From the cell containing the given text, extract its center point as (X, Y) coordinate. 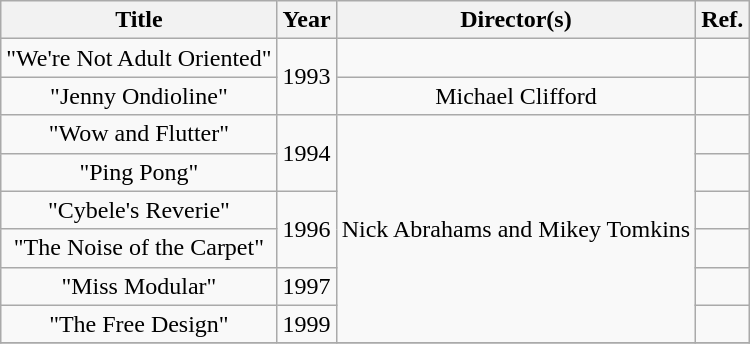
Nick Abrahams and Mikey Tomkins (516, 229)
1996 (306, 229)
Title (139, 20)
"The Noise of the Carpet" (139, 248)
"The Free Design" (139, 324)
1997 (306, 286)
"Wow and Flutter" (139, 134)
Director(s) (516, 20)
"Miss Modular" (139, 286)
"We're Not Adult Oriented" (139, 58)
1993 (306, 77)
Year (306, 20)
"Jenny Ondioline" (139, 96)
1994 (306, 153)
"Cybele's Reverie" (139, 210)
1999 (306, 324)
Ref. (722, 20)
"Ping Pong" (139, 172)
Michael Clifford (516, 96)
